Capture the cell that displays the provided text and extract its [X, Y] central coordinate. 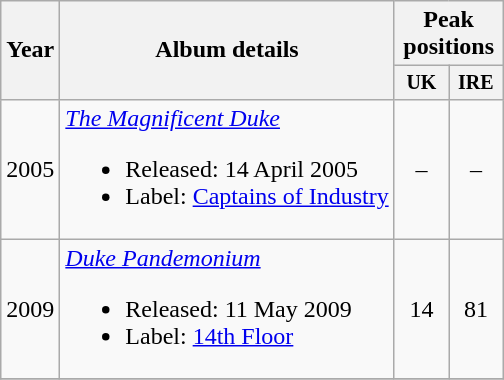
81 [476, 309]
2005 [30, 169]
IRE [476, 82]
Peak positions [448, 34]
The Magnificent DukeReleased: 14 April 2005Label: Captains of Industry [227, 169]
14 [421, 309]
2009 [30, 309]
UK [421, 82]
Duke PandemoniumReleased: 11 May 2009Label: 14th Floor [227, 309]
Album details [227, 50]
Year [30, 50]
